Determine the (X, Y) coordinate at the center of the cell enclosing the given text.  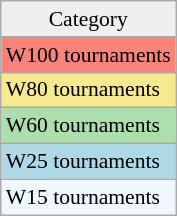
Category (88, 19)
W100 tournaments (88, 55)
W15 tournaments (88, 197)
W60 tournaments (88, 126)
W25 tournaments (88, 162)
W80 tournaments (88, 90)
